Identify which cell holds the provided text, then report its [X, Y] central coordinate. 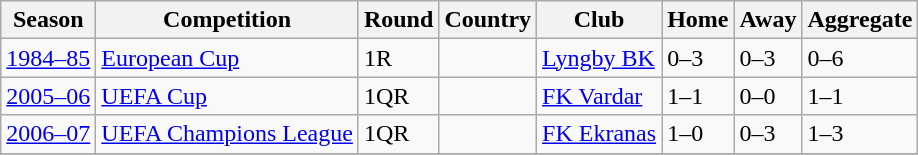
Club [600, 20]
0–0 [768, 96]
1R [398, 58]
Competition [228, 20]
1984–85 [48, 58]
1–0 [698, 134]
European Cup [228, 58]
UEFA Cup [228, 96]
Home [698, 20]
Season [48, 20]
FK Ekranas [600, 134]
Aggregate [860, 20]
Away [768, 20]
2005–06 [48, 96]
0–6 [860, 58]
UEFA Champions League [228, 134]
Round [398, 20]
2006–07 [48, 134]
Lyngby BK [600, 58]
1–3 [860, 134]
Country [488, 20]
FK Vardar [600, 96]
